Determine the [X, Y] coordinate at the center of the cell enclosing the given text.  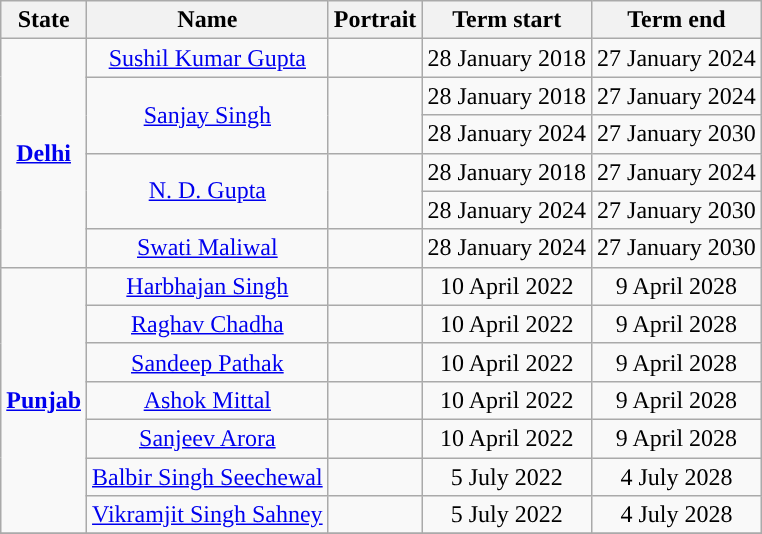
Sandeep Pathak [208, 362]
Swati Maliwal [208, 248]
Vikramjit Singh Sahney [208, 515]
Sushil Kumar Gupta [208, 58]
N. D. Gupta [208, 191]
Delhi [44, 153]
Sanjeev Arora [208, 438]
Portrait [375, 20]
Harbhajan Singh [208, 286]
Sanjay Singh [208, 115]
Term start [507, 20]
Term end [677, 20]
Name [208, 20]
Raghav Chadha [208, 324]
Punjab [44, 400]
State [44, 20]
Ashok Mittal [208, 400]
Balbir Singh Seechewal [208, 477]
